Capture the cell that displays the provided text and extract its [x, y] central coordinate. 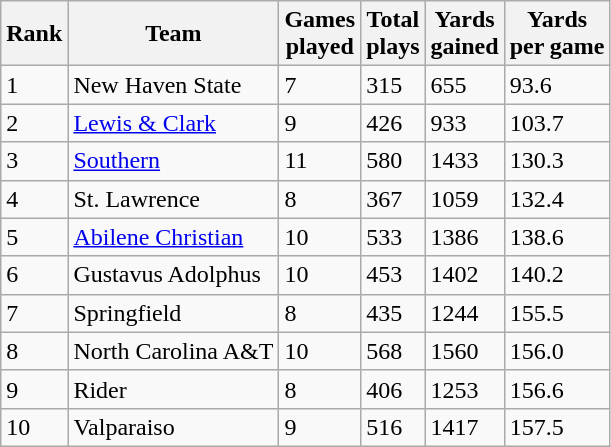
93.6 [557, 85]
155.5 [557, 313]
1386 [464, 237]
1417 [464, 427]
435 [393, 313]
533 [393, 237]
156.0 [557, 351]
367 [393, 199]
130.3 [557, 161]
6 [34, 275]
933 [464, 123]
Valparaiso [174, 427]
Abilene Christian [174, 237]
4 [34, 199]
1433 [464, 161]
1 [34, 85]
315 [393, 85]
132.4 [557, 199]
426 [393, 123]
5 [34, 237]
Team [174, 34]
Totalplays [393, 34]
156.6 [557, 389]
Rank [34, 34]
516 [393, 427]
Yardsgained [464, 34]
406 [393, 389]
Gamesplayed [320, 34]
580 [393, 161]
Gustavus Adolphus [174, 275]
North Carolina A&T [174, 351]
Springfield [174, 313]
2 [34, 123]
St. Lawrence [174, 199]
Rider [174, 389]
New Haven State [174, 85]
1244 [464, 313]
Lewis & Clark [174, 123]
Southern [174, 161]
138.6 [557, 237]
655 [464, 85]
103.7 [557, 123]
1059 [464, 199]
140.2 [557, 275]
568 [393, 351]
157.5 [557, 427]
1402 [464, 275]
Yardsper game [557, 34]
453 [393, 275]
3 [34, 161]
1253 [464, 389]
11 [320, 161]
1560 [464, 351]
